Search for the cell housing the specified text and yield its [x, y] center coordinate. 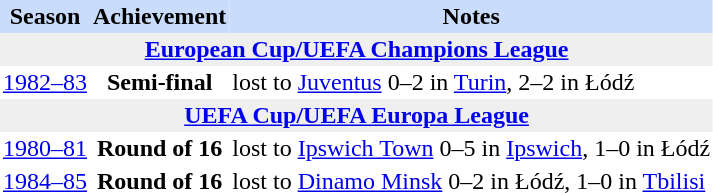
European Cup/UEFA Champions League [356, 50]
Notes [471, 16]
Season [45, 16]
UEFA Cup/UEFA Europa League [356, 116]
Round of 16 [160, 148]
lost to Juventus 0–2 in Turin, 2–2 in Łódź [471, 82]
1982–83 [45, 82]
lost to Ipswich Town 0–5 in Ipswich, 1–0 in Łódź [471, 148]
Semi-final [160, 82]
Achievement [160, 16]
1980–81 [45, 148]
